Output the (x, y) coordinate of the center of the cell containing the given text.  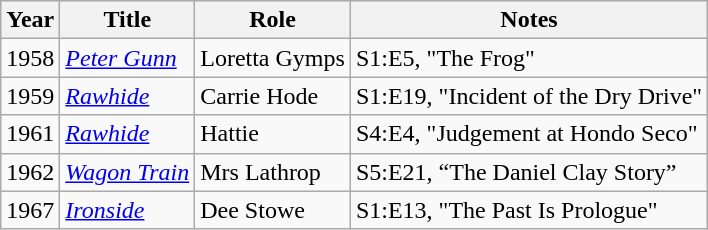
1967 (30, 210)
1958 (30, 58)
Role (273, 20)
Year (30, 20)
Carrie Hode (273, 96)
S1:E19, "Incident of the Dry Drive" (528, 96)
S4:E4, "Judgement at Hondo Seco" (528, 134)
Ironside (128, 210)
Dee Stowe (273, 210)
Wagon Train (128, 172)
Loretta Gymps (273, 58)
Title (128, 20)
1961 (30, 134)
S1:E5, "The Frog" (528, 58)
S5:E21, “The Daniel Clay Story” (528, 172)
1959 (30, 96)
1962 (30, 172)
S1:E13, "The Past Is Prologue" (528, 210)
Notes (528, 20)
Peter Gunn (128, 58)
Mrs Lathrop (273, 172)
Hattie (273, 134)
